Extract the [X, Y] coordinate from the center of the cell holding the provided text.  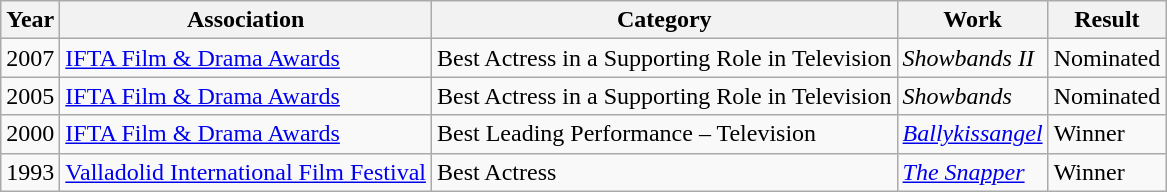
Category [664, 20]
Best Actress [664, 172]
2007 [30, 58]
Year [30, 20]
Showbands II [972, 58]
Valladolid International Film Festival [246, 172]
Showbands [972, 96]
Ballykissangel [972, 134]
The Snapper [972, 172]
1993 [30, 172]
Best Leading Performance – Television [664, 134]
Association [246, 20]
Result [1107, 20]
2000 [30, 134]
Work [972, 20]
2005 [30, 96]
